Capture the cell that displays the provided text and extract its [X, Y] central coordinate. 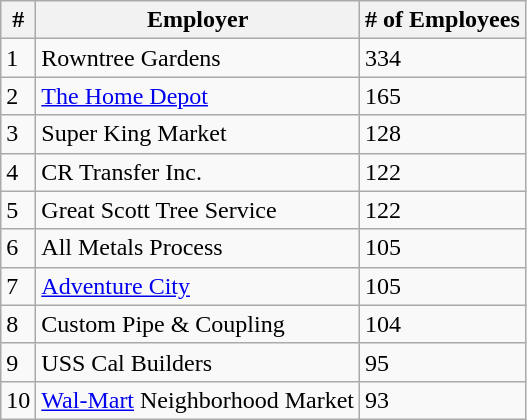
Wal-Mart Neighborhood Market [198, 400]
Super King Market [198, 134]
10 [18, 400]
95 [443, 362]
128 [443, 134]
2 [18, 96]
# of Employees [443, 20]
All Metals Process [198, 248]
3 [18, 134]
7 [18, 286]
Custom Pipe & Coupling [198, 324]
# [18, 20]
165 [443, 96]
9 [18, 362]
The Home Depot [198, 96]
USS Cal Builders [198, 362]
Employer [198, 20]
CR Transfer Inc. [198, 172]
5 [18, 210]
8 [18, 324]
Rowntree Gardens [198, 58]
4 [18, 172]
Adventure City [198, 286]
6 [18, 248]
334 [443, 58]
93 [443, 400]
1 [18, 58]
Great Scott Tree Service [198, 210]
104 [443, 324]
